Provide the (X, Y) coordinate of the cell's center where the given text is located.  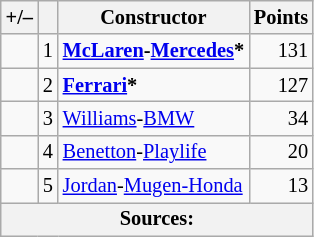
Williams-BMW (154, 118)
Points (281, 17)
Benetton-Playlife (154, 152)
131 (281, 51)
Ferrari* (154, 85)
20 (281, 152)
Sources: (157, 219)
McLaren-Mercedes* (154, 51)
5 (48, 186)
Constructor (154, 17)
2 (48, 85)
4 (48, 152)
Jordan-Mugen-Honda (154, 186)
1 (48, 51)
13 (281, 186)
34 (281, 118)
3 (48, 118)
127 (281, 85)
+/– (20, 17)
